Provide the [x, y] coordinate of the cell's center where the given text is located.  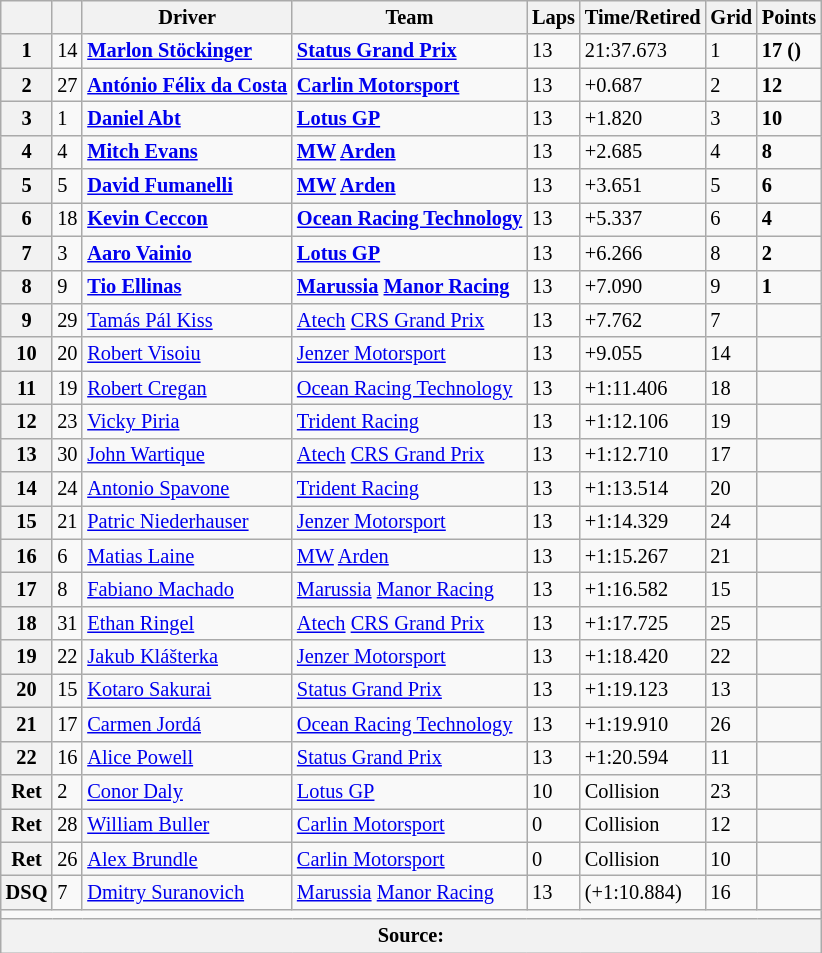
28 [67, 825]
William Buller [187, 825]
Robert Visoiu [187, 354]
Time/Retired [643, 17]
+1:16.582 [643, 589]
27 [67, 85]
Team [410, 17]
Tamás Pál Kiss [187, 320]
29 [67, 320]
Kevin Ceccon [187, 219]
David Fumanelli [187, 186]
Carmen Jordá [187, 724]
+1:14.329 [643, 522]
Laps [554, 17]
Kotaro Sakurai [187, 690]
+1:11.406 [643, 388]
Fabiano Machado [187, 589]
25 [731, 623]
Points [789, 17]
+9.055 [643, 354]
Tio Ellinas [187, 287]
Patric Niederhauser [187, 522]
17 () [789, 51]
+1:12.106 [643, 421]
Mitch Evans [187, 152]
Antonio Spavone [187, 489]
Robert Cregan [187, 388]
Alice Powell [187, 758]
Aaro Vainio [187, 253]
Dmitry Suranovich [187, 892]
30 [67, 455]
+6.266 [643, 253]
+5.337 [643, 219]
Jakub Klášterka [187, 657]
+1:19.123 [643, 690]
21:37.673 [643, 51]
+1:13.514 [643, 489]
DSQ [27, 892]
Alex Brundle [187, 859]
Conor Daly [187, 791]
+1:20.594 [643, 758]
Driver [187, 17]
Grid [731, 17]
John Wartique [187, 455]
+7.762 [643, 320]
+1.820 [643, 118]
+0.687 [643, 85]
Daniel Abt [187, 118]
Vicky Piria [187, 421]
Marlon Stöckinger [187, 51]
31 [67, 623]
Source: [411, 936]
+7.090 [643, 287]
Matias Laine [187, 556]
Ethan Ringel [187, 623]
+2.685 [643, 152]
(+1:10.884) [643, 892]
+1:18.420 [643, 657]
+1:17.725 [643, 623]
+1:19.910 [643, 724]
+3.651 [643, 186]
+1:15.267 [643, 556]
António Félix da Costa [187, 85]
+1:12.710 [643, 455]
